Determine the (x, y) coordinate at the center of the cell enclosing the given text.  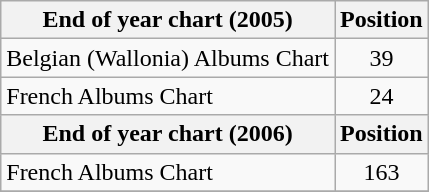
End of year chart (2006) (168, 134)
163 (381, 172)
24 (381, 96)
End of year chart (2005) (168, 20)
Belgian (Wallonia) Albums Chart (168, 58)
39 (381, 58)
